Search for the cell housing the specified text and yield its (X, Y) center coordinate. 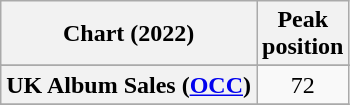
72 (303, 85)
UK Album Sales (OCC) (129, 85)
Chart (2022) (129, 34)
Peak position (303, 34)
